Extract the [x, y] coordinate from the center of the cell holding the provided text.  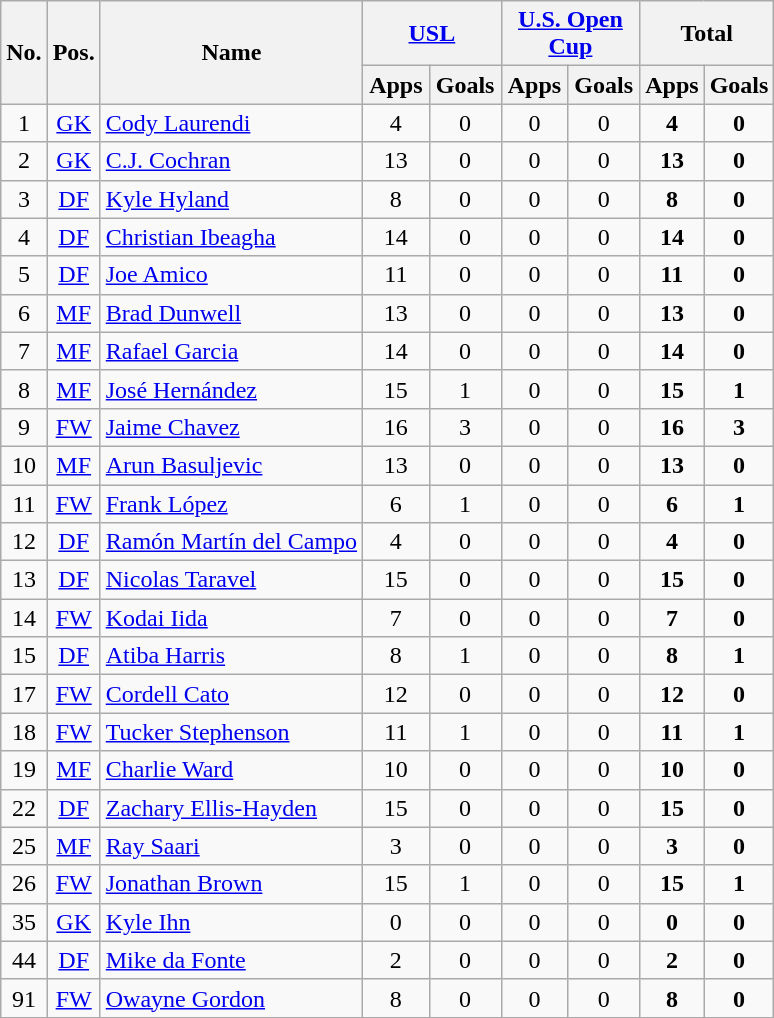
17 [24, 694]
Ramón Martín del Campo [231, 542]
35 [24, 922]
Kodai Iida [231, 618]
Mike da Fonte [231, 960]
Nicolas Taravel [231, 580]
Joe Amico [231, 275]
91 [24, 998]
Tucker Stephenson [231, 732]
Frank López [231, 503]
Atiba Harris [231, 656]
44 [24, 960]
Brad Dunwell [231, 313]
19 [24, 770]
Cody Laurendi [231, 123]
Rafael Garcia [231, 351]
Owayne Gordon [231, 998]
Total [707, 34]
Zachary Ellis-Hayden [231, 808]
No. [24, 52]
José Hernández [231, 389]
Arun Basuljevic [231, 465]
Name [231, 52]
Kyle Ihn [231, 922]
Pos. [74, 52]
22 [24, 808]
5 [24, 275]
18 [24, 732]
C.J. Cochran [231, 161]
9 [24, 427]
Ray Saari [231, 846]
Cordell Cato [231, 694]
Charlie Ward [231, 770]
25 [24, 846]
Jonathan Brown [231, 884]
Christian Ibeagha [231, 237]
26 [24, 884]
U.S. Open Cup [570, 34]
Jaime Chavez [231, 427]
Kyle Hyland [231, 199]
USL [432, 34]
